Find where the given text appears and provide that cell's center as (x, y) coordinate. 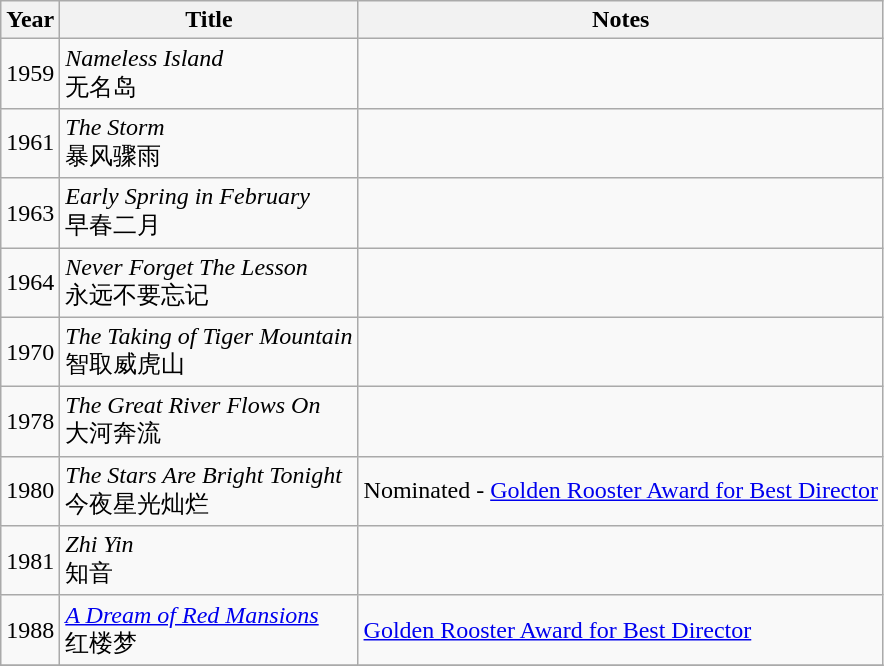
Golden Rooster Award for Best Director (620, 630)
Year (30, 20)
Nominated - Golden Rooster Award for Best Director (620, 491)
The Taking of Tiger Mountain智取威虎山 (209, 352)
1980 (30, 491)
Title (209, 20)
The Great River Flows On大河奔流 (209, 422)
1961 (30, 143)
The Stars Are Bright Tonight今夜星光灿烂 (209, 491)
1970 (30, 352)
A Dream of Red Mansions红楼梦 (209, 630)
1988 (30, 630)
The Storm暴风骤雨 (209, 143)
Notes (620, 20)
1959 (30, 74)
Zhi Yin知音 (209, 561)
1964 (30, 283)
1963 (30, 213)
Never Forget The Lesson永远不要忘记 (209, 283)
Nameless Island无名岛 (209, 74)
1981 (30, 561)
1978 (30, 422)
Early Spring in February早春二月 (209, 213)
